Scan for the cell matching the given text and deliver its [x, y] coordinate at center. 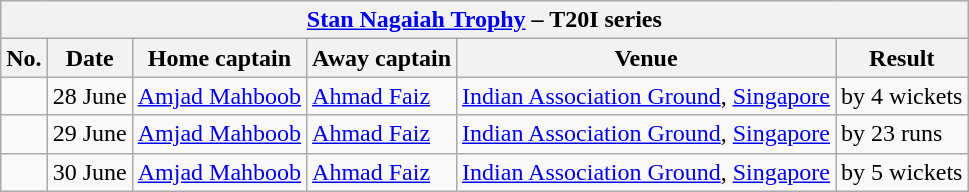
by 5 wickets [902, 172]
by 4 wickets [902, 96]
30 June [90, 172]
by 23 runs [902, 134]
Stan Nagaiah Trophy – T20I series [484, 20]
29 June [90, 134]
Date [90, 58]
Result [902, 58]
Away captain [382, 58]
No. [24, 58]
28 June [90, 96]
Home captain [219, 58]
Venue [646, 58]
